Return the (X, Y) coordinate for the center point of the cell that contains the specified text.  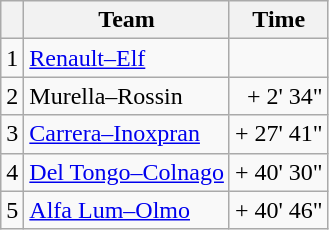
+ 40' 46" (278, 210)
1 (12, 58)
Murella–Rossin (127, 96)
+ 27' 41" (278, 134)
Team (127, 20)
2 (12, 96)
4 (12, 172)
Renault–Elf (127, 58)
Alfa Lum–Olmo (127, 210)
+ 2' 34" (278, 96)
Time (278, 20)
3 (12, 134)
+ 40' 30" (278, 172)
Carrera–Inoxpran (127, 134)
Del Tongo–Colnago (127, 172)
5 (12, 210)
